Search for the cell housing the specified text and yield its (x, y) center coordinate. 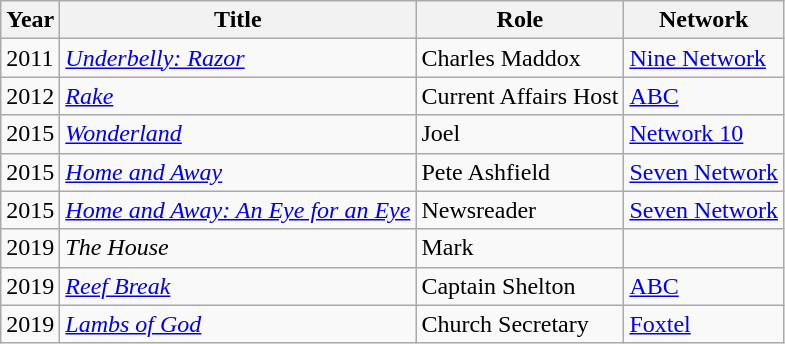
Reef Break (238, 286)
Home and Away: An Eye for an Eye (238, 210)
Title (238, 20)
Underbelly: Razor (238, 58)
The House (238, 248)
Newsreader (520, 210)
Charles Maddox (520, 58)
Mark (520, 248)
Home and Away (238, 172)
2012 (30, 96)
Wonderland (238, 134)
Network 10 (704, 134)
Pete Ashfield (520, 172)
Joel (520, 134)
Lambs of God (238, 324)
Church Secretary (520, 324)
Rake (238, 96)
Current Affairs Host (520, 96)
Role (520, 20)
Captain Shelton (520, 286)
Foxtel (704, 324)
Network (704, 20)
Nine Network (704, 58)
2011 (30, 58)
Year (30, 20)
